Provide the (x, y) coordinate of the cell's center where the given text is located.  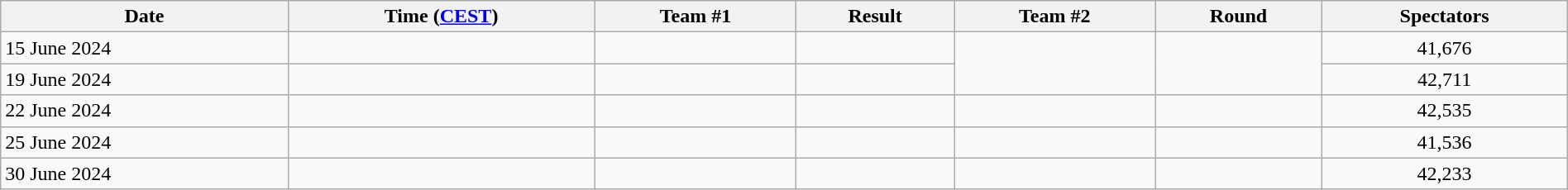
42,711 (1444, 79)
15 June 2024 (144, 48)
42,233 (1444, 173)
22 June 2024 (144, 111)
25 June 2024 (144, 142)
Spectators (1444, 17)
42,535 (1444, 111)
41,676 (1444, 48)
30 June 2024 (144, 173)
19 June 2024 (144, 79)
Result (875, 17)
Team #1 (696, 17)
Date (144, 17)
Round (1239, 17)
Time (CEST) (442, 17)
Team #2 (1055, 17)
41,536 (1444, 142)
